Capture the cell that displays the provided text and extract its [x, y] central coordinate. 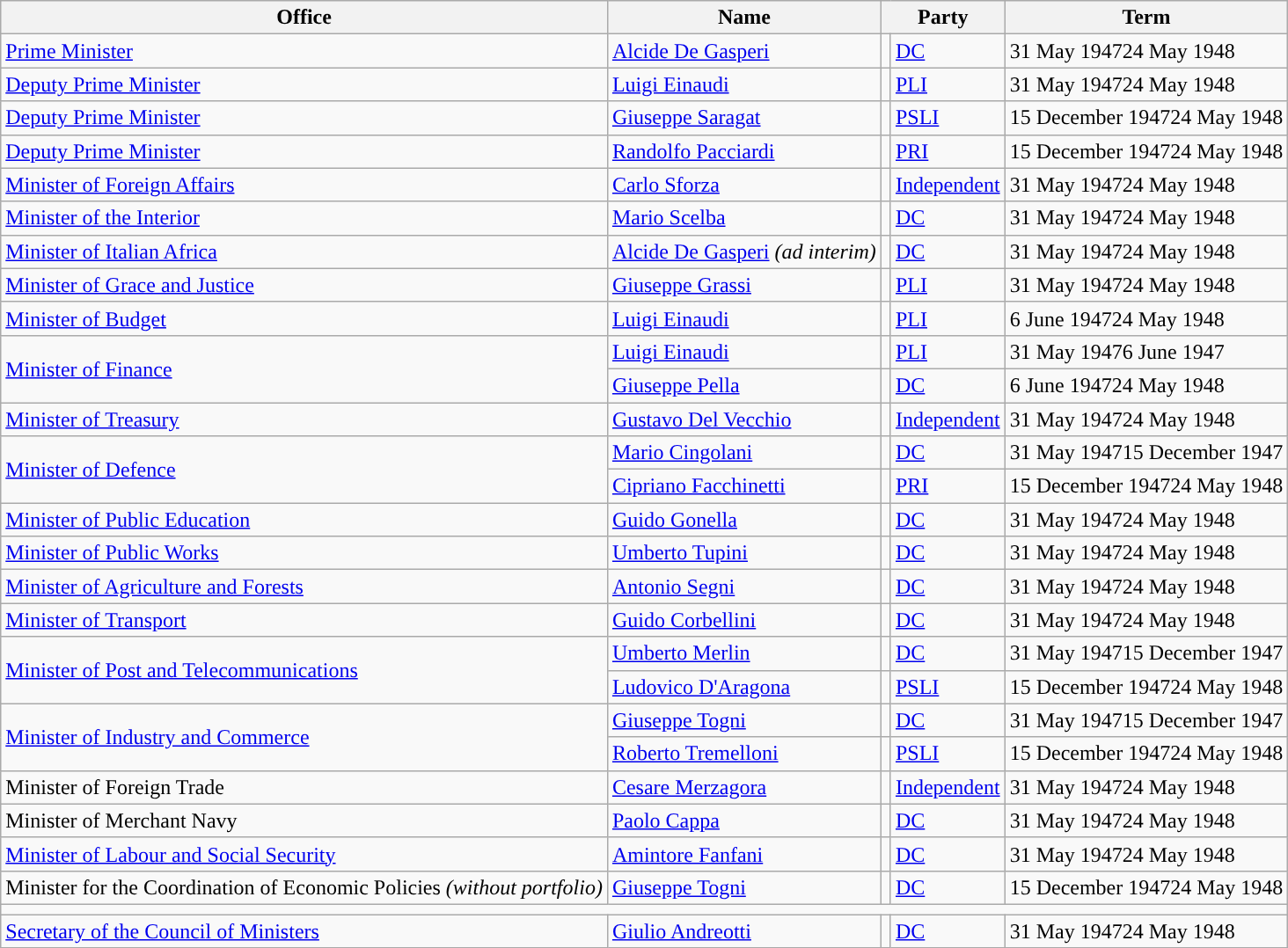
Carlo Sforza [744, 185]
Randolfo Pacciardi [744, 151]
Gustavo Del Vecchio [744, 419]
Minister of Finance [304, 368]
Minister of Italian Africa [304, 252]
Minister of Budget [304, 318]
Office [304, 18]
Alcide De Gasperi [744, 51]
Giulio Andreotti [744, 931]
Giuseppe Grassi [744, 285]
Guido Corbellini [744, 620]
Umberto Merlin [744, 653]
Roberto Tremelloni [744, 754]
Mario Cingolani [744, 453]
Minister of Public Works [304, 553]
Paolo Cappa [744, 820]
Minister of Merchant Navy [304, 820]
Minister of Industry and Commerce [304, 737]
Minister of Defence [304, 470]
Giuseppe Pella [744, 385]
Prime Minister [304, 51]
31 May 19476 June 1947 [1146, 352]
Ludovico D'Aragona [744, 687]
Minister of Labour and Social Security [304, 854]
Party [943, 18]
Minister of Post and Telecommunications [304, 670]
Minister of Agriculture and Forests [304, 587]
Secretary of the Council of Ministers [304, 931]
Minister of Public Education [304, 520]
Giuseppe Saragat [744, 118]
Cipriano Facchinetti [744, 486]
Alcide De Gasperi (ad interim) [744, 252]
Minister of Grace and Justice [304, 285]
Umberto Tupini [744, 553]
Term [1146, 18]
Name [744, 18]
Minister of the Interior [304, 218]
Amintore Fanfani [744, 854]
Cesare Merzagora [744, 787]
Minister for the Coordination of Economic Policies (without portfolio) [304, 887]
Mario Scelba [744, 218]
Guido Gonella [744, 520]
Minister of Foreign Trade [304, 787]
Minister of Transport [304, 620]
Antonio Segni [744, 587]
Minister of Foreign Affairs [304, 185]
Minister of Treasury [304, 419]
